From the cell containing the given text, extract its center point as [X, Y] coordinate. 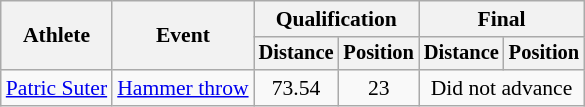
Hammer throw [182, 88]
Event [182, 36]
Athlete [56, 36]
Qualification [336, 19]
73.54 [296, 88]
Final [502, 19]
Patric Suter [56, 88]
23 [379, 88]
Did not advance [502, 88]
